Scan for the cell matching the given text and deliver its (x, y) coordinate at center. 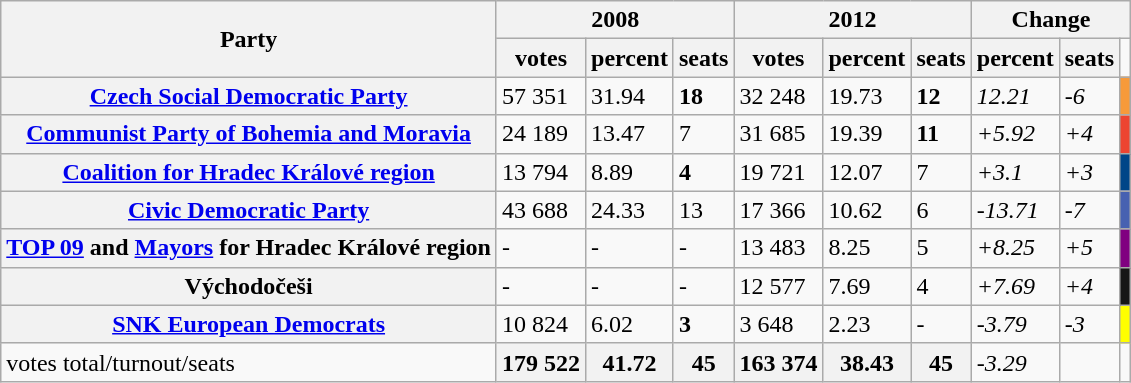
43 688 (540, 210)
31 685 (778, 134)
-13.71 (1015, 210)
+7.69 (1015, 286)
Communist Party of Bohemia and Moravia (249, 134)
-7 (1089, 210)
Czech Social Democratic Party (249, 96)
24.33 (630, 210)
24 189 (540, 134)
57 351 (540, 96)
2012 (852, 20)
+3 (1089, 172)
13 483 (778, 248)
Party (249, 39)
163 374 (778, 362)
8.89 (630, 172)
6 (941, 210)
18 (703, 96)
179 522 (540, 362)
19.73 (867, 96)
19 721 (778, 172)
TOP 09 and Mayors for Hradec Králové region (249, 248)
2008 (614, 20)
Civic Democratic Party (249, 210)
6.02 (630, 324)
+8.25 (1015, 248)
17 366 (778, 210)
3 (703, 324)
8.25 (867, 248)
10.62 (867, 210)
votes total/turnout/seats (249, 362)
-6 (1089, 96)
12.21 (1015, 96)
2.23 (867, 324)
7.69 (867, 286)
Coalition for Hradec Králové region (249, 172)
+3.1 (1015, 172)
13 794 (540, 172)
11 (941, 134)
-3.79 (1015, 324)
-3 (1089, 324)
32 248 (778, 96)
10 824 (540, 324)
41.72 (630, 362)
5 (941, 248)
Východočeši (249, 286)
-3.29 (1015, 362)
3 648 (778, 324)
+5 (1089, 248)
SNK European Democrats (249, 324)
13 (703, 210)
38.43 (867, 362)
+5.92 (1015, 134)
12.07 (867, 172)
12 (941, 96)
12 577 (778, 286)
31.94 (630, 96)
Change (1050, 20)
19.39 (867, 134)
13.47 (630, 134)
